Determine the [X, Y] coordinate at the center of the cell enclosing the given text.  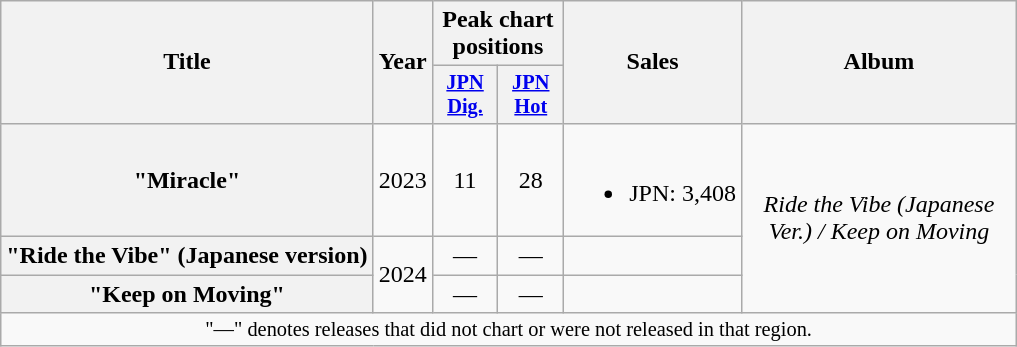
Sales [653, 62]
JPNDig. [465, 95]
"Ride the Vibe" (Japanese version) [187, 256]
Title [187, 62]
28 [531, 180]
"Keep on Moving" [187, 294]
"—" denotes releases that did not chart or were not released in that region. [509, 330]
Ride the Vibe (Japanese Ver.) / Keep on Moving [878, 218]
Peak chart positions [498, 34]
2024 [402, 275]
Album [878, 62]
JPN: 3,408 [653, 180]
11 [465, 180]
"Miracle" [187, 180]
Year [402, 62]
JPNHot [531, 95]
2023 [402, 180]
